Determine the [x, y] coordinate at the center of the cell enclosing the given text.  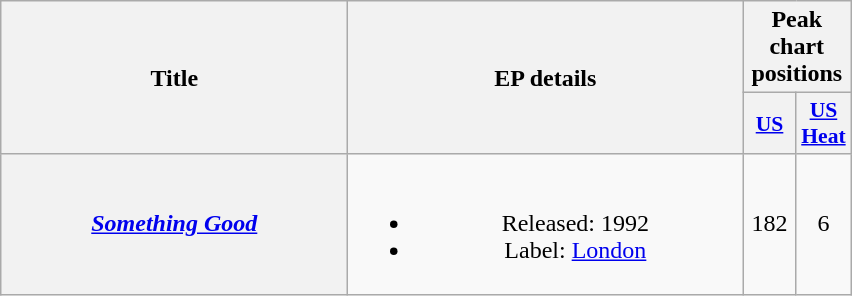
6 [823, 224]
Title [174, 78]
Peak chart positions [797, 47]
EP details [546, 78]
Released: 1992Label: London [546, 224]
182 [770, 224]
USHeat [823, 124]
Something Good [174, 224]
US [770, 124]
